Extract the [x, y] coordinate from the center of the cell holding the provided text.  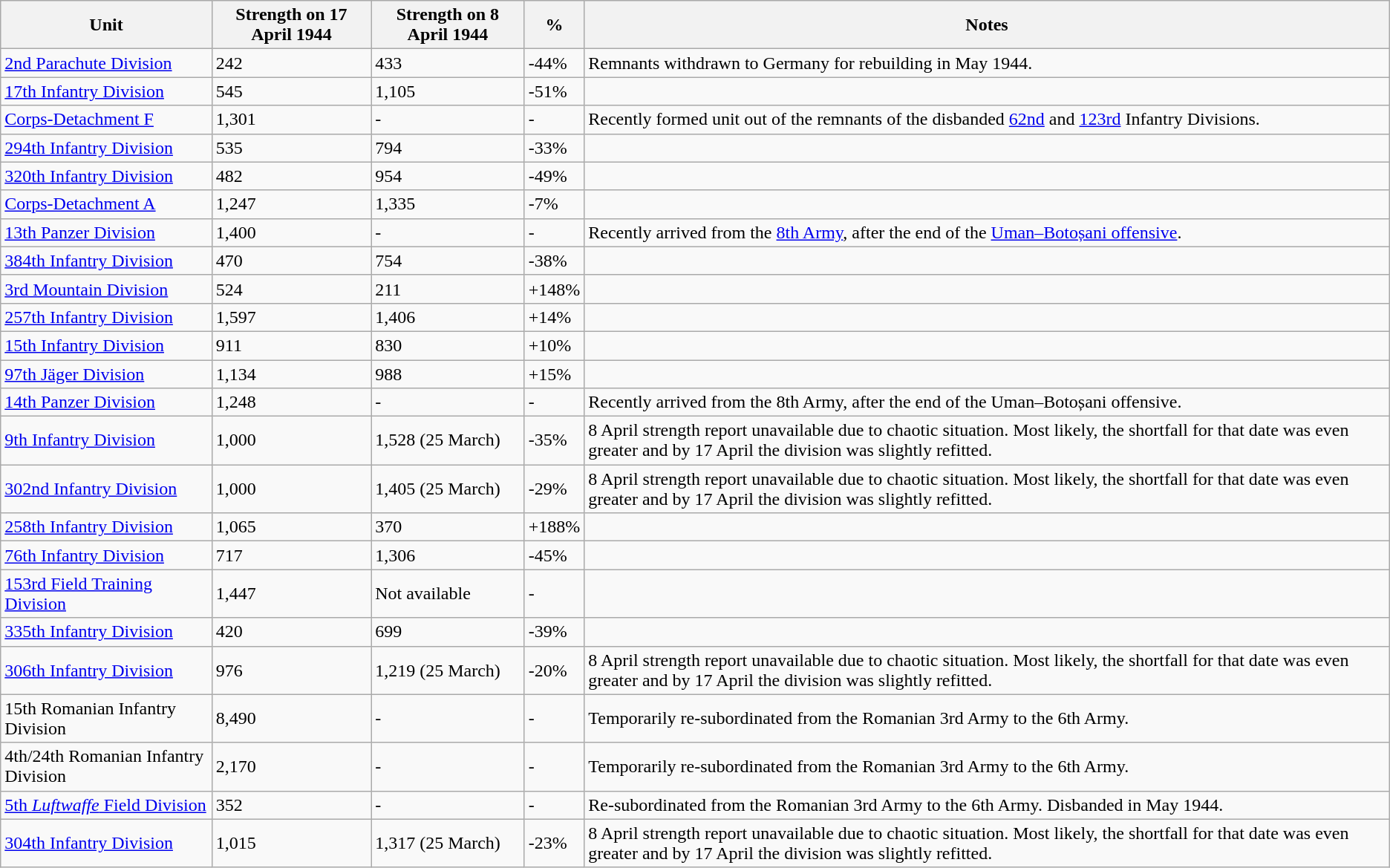
+148% [554, 289]
294th Infantry Division [107, 148]
1,301 [291, 120]
370 [448, 527]
1,219 (25 March) [448, 670]
335th Infantry Division [107, 632]
420 [291, 632]
242 [291, 63]
-20% [554, 670]
1,447 [291, 594]
258th Infantry Division [107, 527]
1,528 (25 March) [448, 441]
9th Infantry Division [107, 441]
-44% [554, 63]
1,247 [291, 204]
535 [291, 148]
-45% [554, 555]
4th/24th Romanian Infantry Division [107, 766]
470 [291, 261]
Corps-Detachment A [107, 204]
-39% [554, 632]
-49% [554, 176]
384th Infantry Division [107, 261]
-23% [554, 843]
211 [448, 289]
1,105 [448, 91]
1,306 [448, 555]
830 [448, 345]
-38% [554, 261]
15th Romanian Infantry Division [107, 719]
% [554, 25]
699 [448, 632]
1,405 (25 March) [448, 489]
14th Panzer Division [107, 402]
3rd Mountain Division [107, 289]
8,490 [291, 719]
988 [448, 373]
2nd Parachute Division [107, 63]
754 [448, 261]
-35% [554, 441]
911 [291, 345]
Corps-Detachment F [107, 120]
1,134 [291, 373]
1,406 [448, 317]
17th Infantry Division [107, 91]
Re-subordinated from the Romanian 3rd Army to the 6th Army. Disbanded in May 1944. [987, 805]
976 [291, 670]
15th Infantry Division [107, 345]
76th Infantry Division [107, 555]
1,065 [291, 527]
153rd Field Training Division [107, 594]
Strength on 8 April 1944 [448, 25]
2,170 [291, 766]
304th Infantry Division [107, 843]
954 [448, 176]
-29% [554, 489]
302nd Infantry Division [107, 489]
-51% [554, 91]
+14% [554, 317]
Notes [987, 25]
1,400 [291, 232]
433 [448, 63]
Not available [448, 594]
352 [291, 805]
-7% [554, 204]
Remnants withdrawn to Germany for rebuilding in May 1944. [987, 63]
794 [448, 148]
717 [291, 555]
Strength on 17 April 1944 [291, 25]
482 [291, 176]
1,248 [291, 402]
Unit [107, 25]
1,317 (25 March) [448, 843]
545 [291, 91]
524 [291, 289]
1,597 [291, 317]
320th Infantry Division [107, 176]
+188% [554, 527]
1,335 [448, 204]
+10% [554, 345]
5th Luftwaffe Field Division [107, 805]
-33% [554, 148]
306th Infantry Division [107, 670]
1,015 [291, 843]
Recently formed unit out of the remnants of the disbanded 62nd and 123rd Infantry Divisions. [987, 120]
257th Infantry Division [107, 317]
13th Panzer Division [107, 232]
+15% [554, 373]
97th Jäger Division [107, 373]
